Provide the (x, y) coordinate of the cell's center where the given text is located.  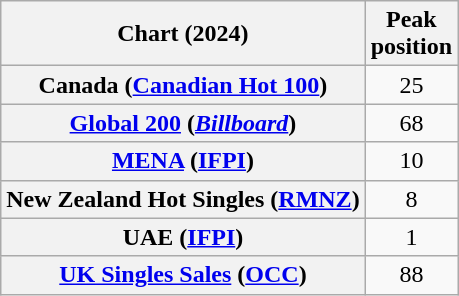
UAE (IFPI) (183, 237)
UK Singles Sales (OCC) (183, 275)
25 (411, 85)
Chart (2024) (183, 34)
1 (411, 237)
New Zealand Hot Singles (RMNZ) (183, 199)
88 (411, 275)
Peakposition (411, 34)
10 (411, 161)
Canada (Canadian Hot 100) (183, 85)
68 (411, 123)
Global 200 (Billboard) (183, 123)
MENA (IFPI) (183, 161)
8 (411, 199)
